Locate the cell with the specified text and output its (x, y) center coordinate. 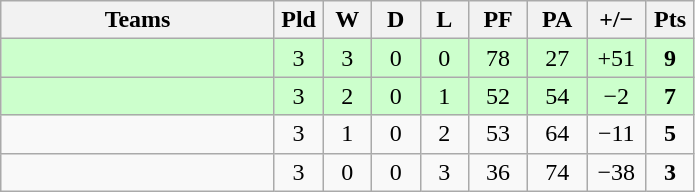
−2 (616, 96)
52 (498, 96)
Pts (670, 20)
PF (498, 20)
36 (498, 172)
64 (558, 134)
−11 (616, 134)
27 (558, 58)
W (348, 20)
78 (498, 58)
53 (498, 134)
D (396, 20)
9 (670, 58)
+/− (616, 20)
−38 (616, 172)
+51 (616, 58)
L (444, 20)
5 (670, 134)
7 (670, 96)
Teams (138, 20)
54 (558, 96)
PA (558, 20)
Pld (298, 20)
74 (558, 172)
